Output the (X, Y) coordinate of the center of the cell containing the given text.  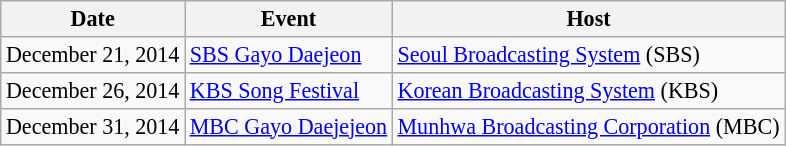
Date (93, 18)
December 26, 2014 (93, 90)
December 31, 2014 (93, 126)
Event (289, 18)
SBS Gayo Daejeon (289, 54)
December 21, 2014 (93, 54)
KBS Song Festival (289, 90)
MBC Gayo Daejejeon (289, 126)
Munhwa Broadcasting Corporation (MBC) (588, 126)
Host (588, 18)
Seoul Broadcasting System (SBS) (588, 54)
Korean Broadcasting System (KBS) (588, 90)
